Identify which cell holds the provided text, then report its (x, y) central coordinate. 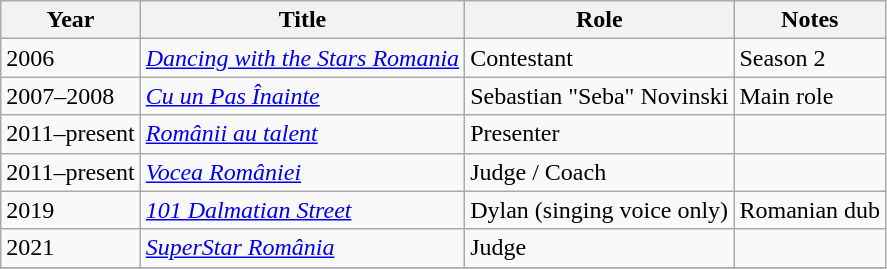
Dancing with the Stars Romania (302, 58)
2019 (70, 210)
Judge / Coach (600, 172)
2007–2008 (70, 96)
Role (600, 20)
Cu un Pas Înainte (302, 96)
Contestant (600, 58)
SuperStar România (302, 248)
Season 2 (810, 58)
Dylan (singing voice only) (600, 210)
Presenter (600, 134)
Title (302, 20)
Vocea României (302, 172)
Sebastian "Seba" Novinski (600, 96)
Judge (600, 248)
Notes (810, 20)
Main role (810, 96)
Românii au talent (302, 134)
2006 (70, 58)
2021 (70, 248)
Romanian dub (810, 210)
Year (70, 20)
101 Dalmatian Street (302, 210)
